For the text-containing cell, return its midpoint in [X, Y] coordinate format. 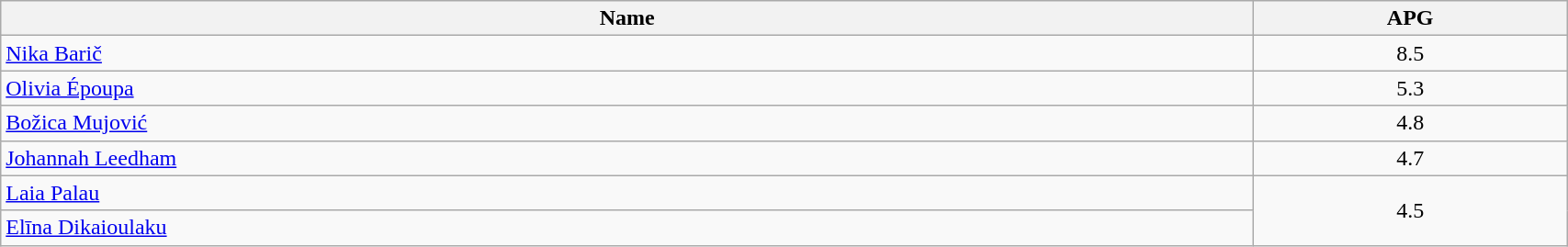
Olivia Époupa [627, 88]
Name [627, 18]
Božica Mujović [627, 123]
4.5 [1411, 210]
5.3 [1411, 88]
Johannah Leedham [627, 158]
Elīna Dikaioulaku [627, 228]
Nika Barič [627, 53]
4.8 [1411, 123]
8.5 [1411, 53]
4.7 [1411, 158]
Laia Palau [627, 193]
APG [1411, 18]
